Scan for the cell matching the given text and deliver its [x, y] coordinate at center. 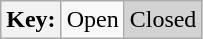
Key: [31, 20]
Closed [163, 20]
Open [92, 20]
